Identify which cell holds the provided text, then report its [X, Y] central coordinate. 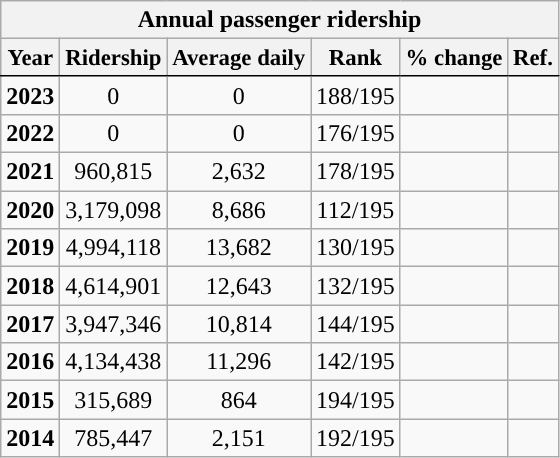
2,151 [239, 438]
194/195 [356, 400]
2023 [30, 95]
144/195 [356, 324]
112/195 [356, 210]
2021 [30, 172]
Average daily [239, 58]
% change [454, 58]
2,632 [239, 172]
315,689 [114, 400]
3,179,098 [114, 210]
864 [239, 400]
2018 [30, 286]
Annual passenger ridership [280, 20]
178/195 [356, 172]
785,447 [114, 438]
Ridership [114, 58]
10,814 [239, 324]
2019 [30, 248]
13,682 [239, 248]
192/195 [356, 438]
4,614,901 [114, 286]
12,643 [239, 286]
Rank [356, 58]
Year [30, 58]
2017 [30, 324]
188/195 [356, 95]
130/195 [356, 248]
Ref. [533, 58]
2020 [30, 210]
3,947,346 [114, 324]
176/195 [356, 133]
2015 [30, 400]
2022 [30, 133]
2016 [30, 362]
4,134,438 [114, 362]
960,815 [114, 172]
11,296 [239, 362]
8,686 [239, 210]
142/195 [356, 362]
2014 [30, 438]
4,994,118 [114, 248]
132/195 [356, 286]
